Locate the cell with the specified text and output its [X, Y] center coordinate. 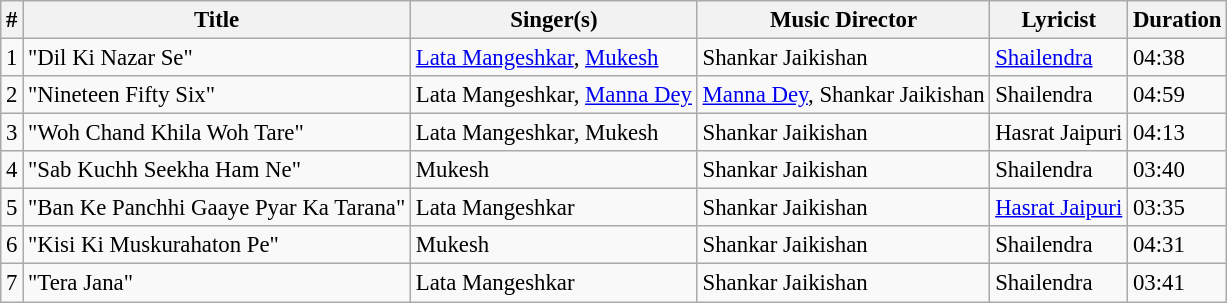
6 [12, 245]
03:41 [1178, 283]
"Tera Jana" [217, 283]
Title [217, 20]
7 [12, 283]
Manna Dey, Shankar Jaikishan [844, 95]
"Ban Ke Panchhi Gaaye Pyar Ka Tarana" [217, 208]
04:31 [1178, 245]
04:38 [1178, 58]
5 [12, 208]
Duration [1178, 20]
03:40 [1178, 170]
3 [12, 133]
04:59 [1178, 95]
4 [12, 170]
"Dil Ki Nazar Se" [217, 58]
Music Director [844, 20]
"Kisi Ki Muskurahaton Pe" [217, 245]
Lyricist [1059, 20]
"Woh Chand Khila Woh Tare" [217, 133]
# [12, 20]
03:35 [1178, 208]
Lata Mangeshkar, Manna Dey [554, 95]
"Nineteen Fifty Six" [217, 95]
2 [12, 95]
04:13 [1178, 133]
"Sab Kuchh Seekha Ham Ne" [217, 170]
Singer(s) [554, 20]
1 [12, 58]
